Identify which cell holds the provided text, then report its (X, Y) central coordinate. 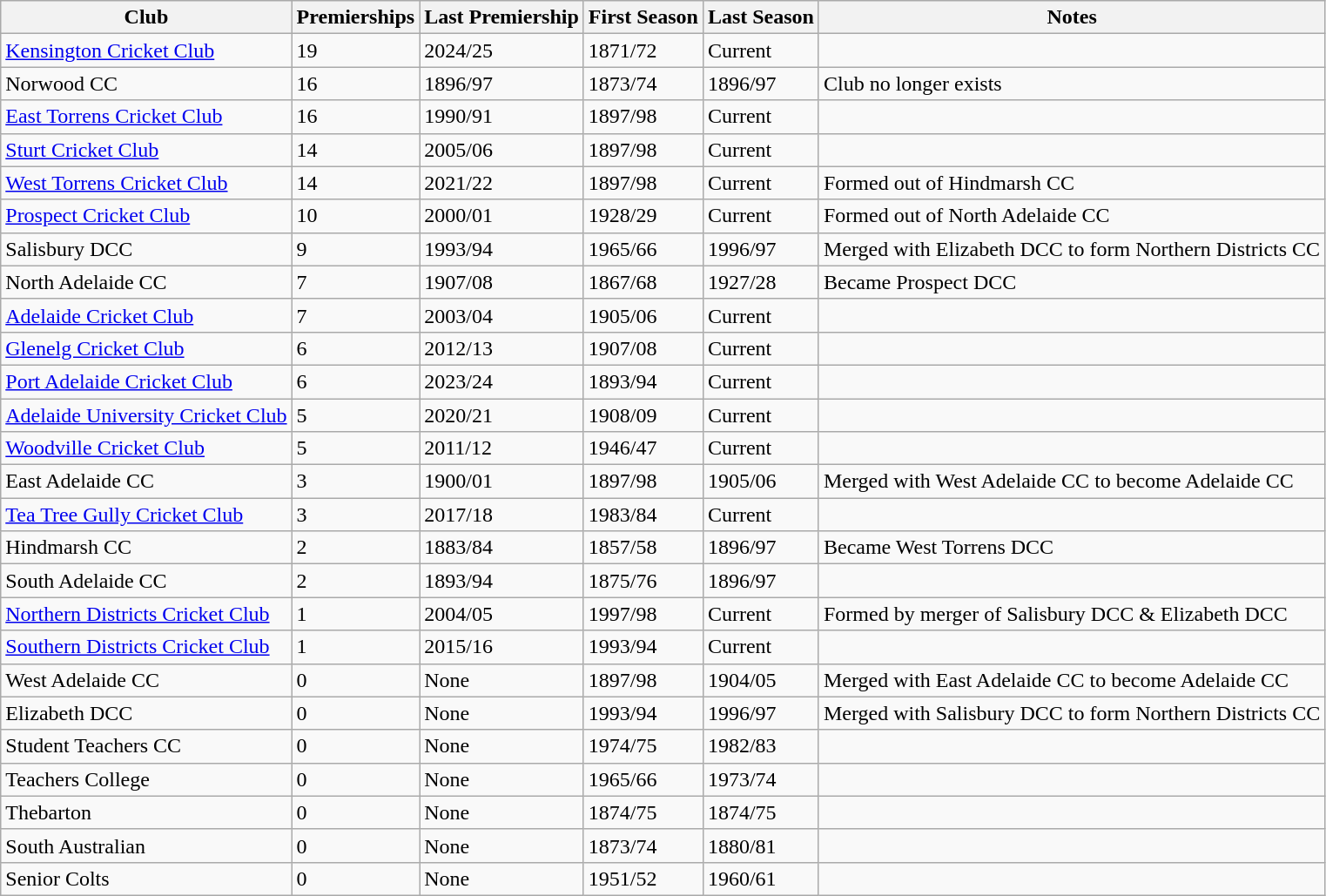
2020/21 (501, 415)
Norwood CC (146, 84)
First Season (643, 17)
Student Teachers CC (146, 746)
2011/12 (501, 448)
10 (355, 216)
1973/74 (761, 779)
2017/18 (501, 515)
South Australian (146, 845)
19 (355, 51)
Adelaide Cricket Club (146, 315)
1990/91 (501, 117)
Formed out of Hindmarsh CC (1071, 183)
Kensington Cricket Club (146, 51)
1951/52 (643, 879)
1900/01 (501, 482)
Sturt Cricket Club (146, 150)
Merged with Elizabeth DCC to form Northern Districts CC (1071, 249)
1908/09 (643, 415)
Senior Colts (146, 879)
1974/75 (643, 746)
Last Premiership (501, 17)
South Adelaide CC (146, 581)
Adelaide University Cricket Club (146, 415)
9 (355, 249)
Southern Districts Cricket Club (146, 647)
1960/61 (761, 879)
Merged with West Adelaide CC to become Adelaide CC (1071, 482)
2005/06 (501, 150)
1883/84 (501, 548)
West Adelaide CC (146, 680)
1982/83 (761, 746)
2015/16 (501, 647)
Port Adelaide Cricket Club (146, 381)
1857/58 (643, 548)
Prospect Cricket Club (146, 216)
1946/47 (643, 448)
Became West Torrens DCC (1071, 548)
Club no longer exists (1071, 84)
1997/98 (643, 614)
East Adelaide CC (146, 482)
West Torrens Cricket Club (146, 183)
Northern Districts Cricket Club (146, 614)
1928/29 (643, 216)
2023/24 (501, 381)
Hindmarsh CC (146, 548)
Glenelg Cricket Club (146, 348)
Tea Tree Gully Cricket Club (146, 515)
Became Prospect DCC (1071, 282)
1904/05 (761, 680)
Notes (1071, 17)
Thebarton (146, 812)
Merged with Salisbury DCC to form Northern Districts CC (1071, 713)
2004/05 (501, 614)
Formed by merger of Salisbury DCC & Elizabeth DCC (1071, 614)
1927/28 (761, 282)
1880/81 (761, 845)
Woodville Cricket Club (146, 448)
1871/72 (643, 51)
East Torrens Cricket Club (146, 117)
Formed out of North Adelaide CC (1071, 216)
Merged with East Adelaide CC to become Adelaide CC (1071, 680)
2000/01 (501, 216)
2003/04 (501, 315)
2024/25 (501, 51)
Salisbury DCC (146, 249)
1867/68 (643, 282)
Teachers College (146, 779)
2021/22 (501, 183)
Club (146, 17)
North Adelaide CC (146, 282)
1875/76 (643, 581)
Premierships (355, 17)
Last Season (761, 17)
2012/13 (501, 348)
Elizabeth DCC (146, 713)
1983/84 (643, 515)
